Detect which cell encompasses the target text, then output its [X, Y] center coordinate. 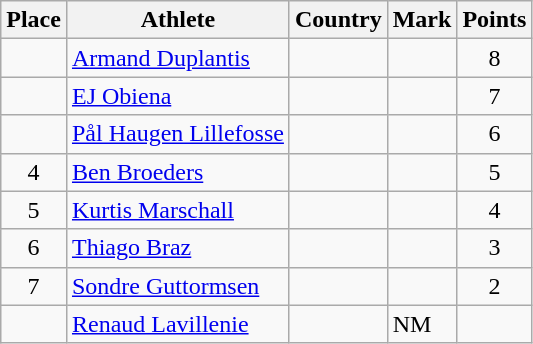
Ben Broeders [178, 172]
EJ Obiena [178, 96]
Mark [422, 20]
Kurtis Marschall [178, 210]
Country [338, 20]
NM [422, 324]
Sondre Guttormsen [178, 286]
Points [494, 20]
Renaud Lavillenie [178, 324]
2 [494, 286]
Thiago Braz [178, 248]
Pål Haugen Lillefosse [178, 134]
Athlete [178, 20]
3 [494, 248]
8 [494, 58]
Armand Duplantis [178, 58]
Place [34, 20]
